Extract the (x, y) coordinate from the center of the cell holding the provided text.  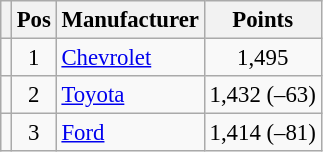
Ford (130, 133)
3 (34, 133)
Manufacturer (130, 20)
1 (34, 58)
2 (34, 95)
Points (262, 20)
1,495 (262, 58)
Chevrolet (130, 58)
Toyota (130, 95)
Pos (34, 20)
1,432 (–63) (262, 95)
1,414 (–81) (262, 133)
